Find where the given text appears and provide that cell's center as [x, y] coordinate. 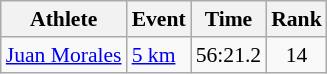
14 [296, 55]
Rank [296, 19]
5 km [159, 55]
56:21.2 [228, 55]
Event [159, 19]
Athlete [64, 19]
Time [228, 19]
Juan Morales [64, 55]
